For the text-containing cell, return its midpoint in [X, Y] coordinate format. 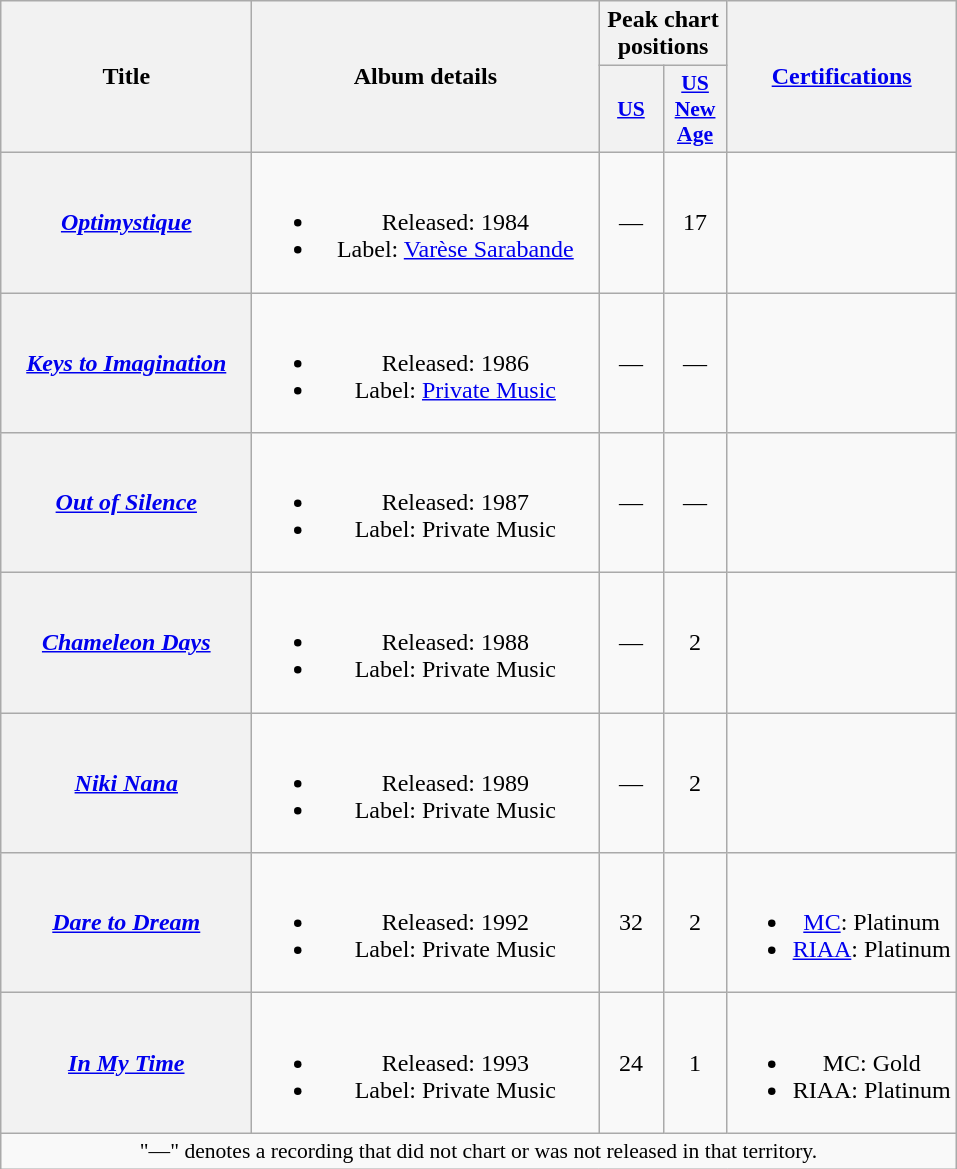
Dare to Dream [126, 923]
USNew Age [695, 110]
Certifications [842, 77]
Released: 1984Label: Varèse Sarabande [426, 222]
Peak chart positions [663, 34]
Niki Nana [126, 783]
Out of Silence [126, 503]
In My Time [126, 1063]
Released: 1993Label: Private Music [426, 1063]
24 [631, 1063]
Optimystique [126, 222]
Released: 1986Label: Private Music [426, 362]
Released: 1988Label: Private Music [426, 643]
17 [695, 222]
1 [695, 1063]
Chameleon Days [126, 643]
Released: 1987Label: Private Music [426, 503]
Keys to Imagination [126, 362]
Title [126, 77]
"—" denotes a recording that did not chart or was not released in that territory. [478, 1151]
Released: 1992Label: Private Music [426, 923]
MC: PlatinumRIAA: Platinum [842, 923]
32 [631, 923]
MC: GoldRIAA: Platinum [842, 1063]
Released: 1989Label: Private Music [426, 783]
US [631, 110]
Album details [426, 77]
